Capture the cell that displays the provided text and extract its (X, Y) central coordinate. 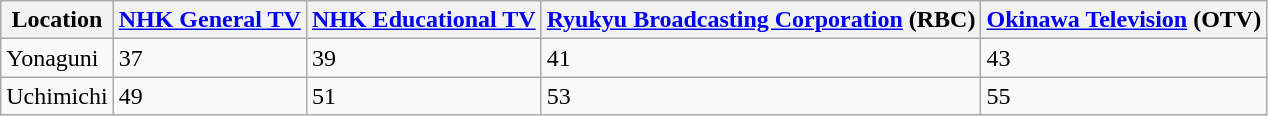
Okinawa Television (OTV) (1124, 20)
55 (1124, 96)
43 (1124, 58)
Uchimichi (57, 96)
37 (210, 58)
NHK Educational TV (424, 20)
Ryukyu Broadcasting Corporation (RBC) (761, 20)
41 (761, 58)
53 (761, 96)
51 (424, 96)
49 (210, 96)
NHK General TV (210, 20)
Location (57, 20)
39 (424, 58)
Yonaguni (57, 58)
